Identify which cell holds the provided text, then report its [x, y] central coordinate. 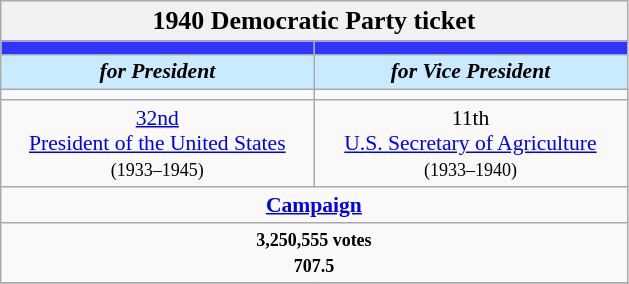
Campaign [314, 205]
11thU.S. Secretary of Agriculture(1933–1940) [470, 144]
32ndPresident of the United States(1933–1945) [158, 144]
for President [158, 72]
1940 Democratic Party ticket [314, 21]
3,250,555 votes707.5 [314, 252]
for Vice President [470, 72]
